Provide the (x, y) coordinate of the cell's center where the given text is located.  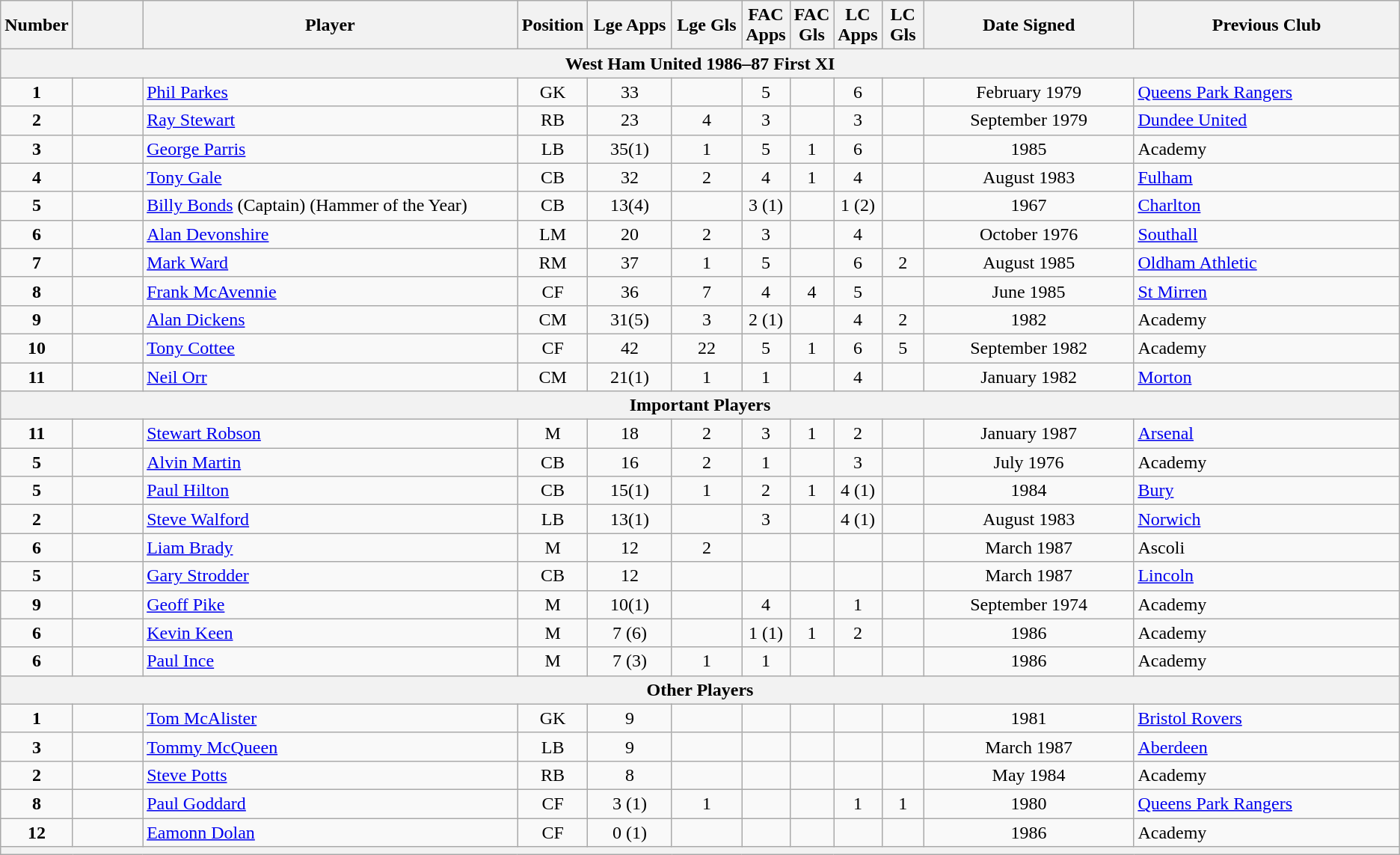
Steve Walford (331, 519)
Liam Brady (331, 548)
Alvin Martin (331, 462)
Southall (1267, 234)
Bristol Rovers (1267, 718)
LC Gls (903, 25)
Fulham (1267, 177)
13(4) (630, 206)
September 1982 (1029, 348)
Ray Stewart (331, 120)
LC Apps (858, 25)
July 1976 (1029, 462)
Gary Strodder (331, 576)
LM (553, 234)
13(1) (630, 519)
42 (630, 348)
May 1984 (1029, 775)
22 (707, 348)
FAC Apps (766, 25)
1980 (1029, 803)
Paul Hilton (331, 491)
36 (630, 291)
10 (37, 348)
January 1987 (1029, 434)
2 (1) (766, 319)
Tony Cottee (331, 348)
15(1) (630, 491)
February 1979 (1029, 92)
Bury (1267, 491)
Ascoli (1267, 548)
Neil Orr (331, 376)
20 (630, 234)
1982 (1029, 319)
Lge Apps (630, 25)
October 1976 (1029, 234)
Paul Goddard (331, 803)
Oldham Athletic (1267, 263)
Lge Gls (707, 25)
Important Players (700, 405)
June 1985 (1029, 291)
West Ham United 1986–87 First XI (700, 64)
31(5) (630, 319)
Kevin Keen (331, 633)
RM (553, 263)
Player (331, 25)
Billy Bonds (Captain) (Hammer of the Year) (331, 206)
August 1985 (1029, 263)
Position (553, 25)
7 (3) (630, 661)
Stewart Robson (331, 434)
0 (1) (630, 833)
Number (37, 25)
Tony Gale (331, 177)
10(1) (630, 604)
Previous Club (1267, 25)
35(1) (630, 149)
16 (630, 462)
Mark Ward (331, 263)
23 (630, 120)
Norwich (1267, 519)
Charlton (1267, 206)
George Parris (331, 149)
Tom McAlister (331, 718)
Frank McAvennie (331, 291)
FAC Gls (812, 25)
18 (630, 434)
Phil Parkes (331, 92)
1 (1) (766, 633)
Paul Ince (331, 661)
32 (630, 177)
1984 (1029, 491)
Tommy McQueen (331, 747)
Arsenal (1267, 434)
Eamonn Dolan (331, 833)
7 (6) (630, 633)
Date Signed (1029, 25)
1 (2) (858, 206)
Dundee United (1267, 120)
September 1979 (1029, 120)
1981 (1029, 718)
January 1982 (1029, 376)
Morton (1267, 376)
Steve Potts (331, 775)
37 (630, 263)
St Mirren (1267, 291)
Lincoln (1267, 576)
Alan Devonshire (331, 234)
21(1) (630, 376)
Other Players (700, 690)
Geoff Pike (331, 604)
33 (630, 92)
1967 (1029, 206)
1985 (1029, 149)
September 1974 (1029, 604)
Aberdeen (1267, 747)
Alan Dickens (331, 319)
